Capture the cell that displays the provided text and extract its (X, Y) central coordinate. 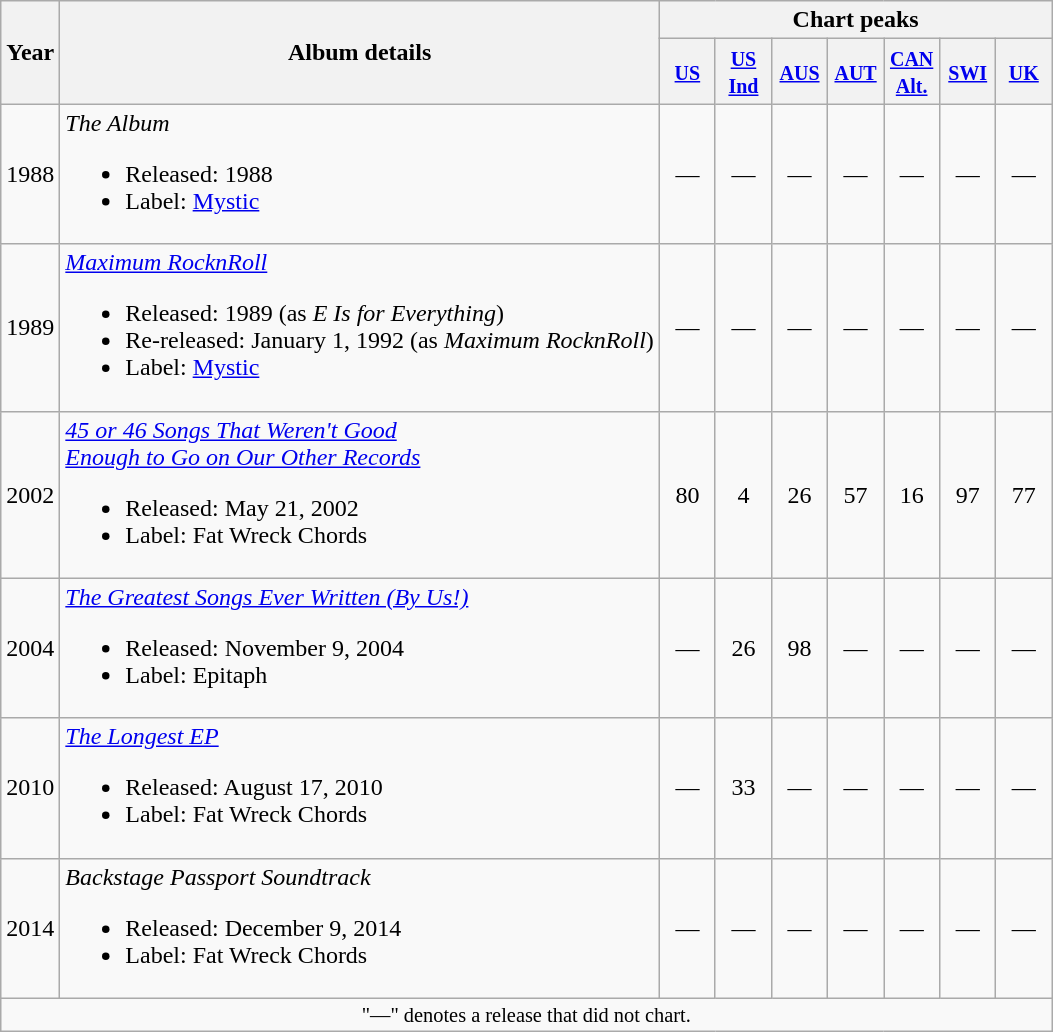
16 (912, 494)
45 or 46 Songs That Weren't GoodEnough to Go on Our Other RecordsReleased: May 21, 2002Label: Fat Wreck Chords (360, 494)
Backstage Passport SoundtrackReleased: December 9, 2014Label: Fat Wreck Chords (360, 928)
Maximum RocknRollReleased: 1989 (as E Is for Everything)Re-released: January 1, 1992 (as Maximum RocknRoll)Label: Mystic (360, 328)
US Ind (743, 72)
Chart peaks (855, 20)
AUT (856, 72)
80 (687, 494)
1988 (30, 174)
Year (30, 52)
Album details (360, 52)
97 (968, 494)
1989 (30, 328)
2002 (30, 494)
2014 (30, 928)
2010 (30, 788)
SWI (968, 72)
4 (743, 494)
The AlbumReleased: 1988Label: Mystic (360, 174)
57 (856, 494)
"—" denotes a release that did not chart. (526, 1015)
2004 (30, 648)
AUS (799, 72)
UK (1024, 72)
The Longest EPReleased: August 17, 2010Label: Fat Wreck Chords (360, 788)
CAN Alt. (912, 72)
The Greatest Songs Ever Written (By Us!)Released: November 9, 2004Label: Epitaph (360, 648)
98 (799, 648)
33 (743, 788)
US (687, 72)
77 (1024, 494)
